Provide the (X, Y) coordinate of the cell's center where the given text is located.  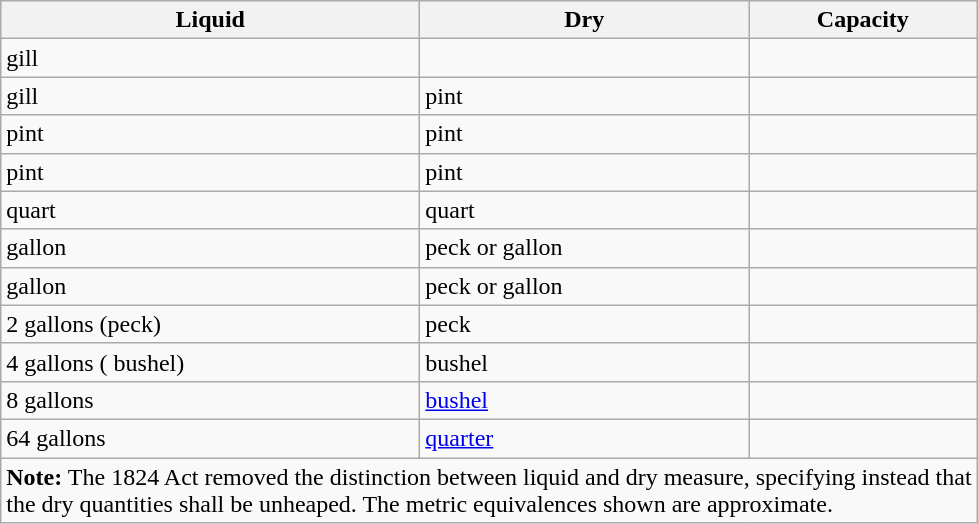
4 gallons ( bushel) (210, 362)
8 gallons (210, 400)
Capacity (863, 20)
quarter (584, 438)
Dry (584, 20)
peck (584, 324)
Liquid (210, 20)
64 gallons (210, 438)
2 gallons (peck) (210, 324)
